Provide the (x, y) coordinate of the cell's center where the given text is located.  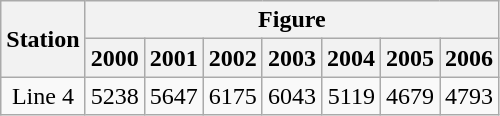
6175 (232, 96)
5238 (114, 96)
6043 (292, 96)
Station (43, 39)
2003 (292, 58)
5119 (350, 96)
2002 (232, 58)
2006 (470, 58)
4679 (410, 96)
Figure (292, 20)
2005 (410, 58)
Line 4 (43, 96)
2004 (350, 58)
4793 (470, 96)
2000 (114, 58)
2001 (174, 58)
5647 (174, 96)
